For the text-containing cell, return its midpoint in (X, Y) coordinate format. 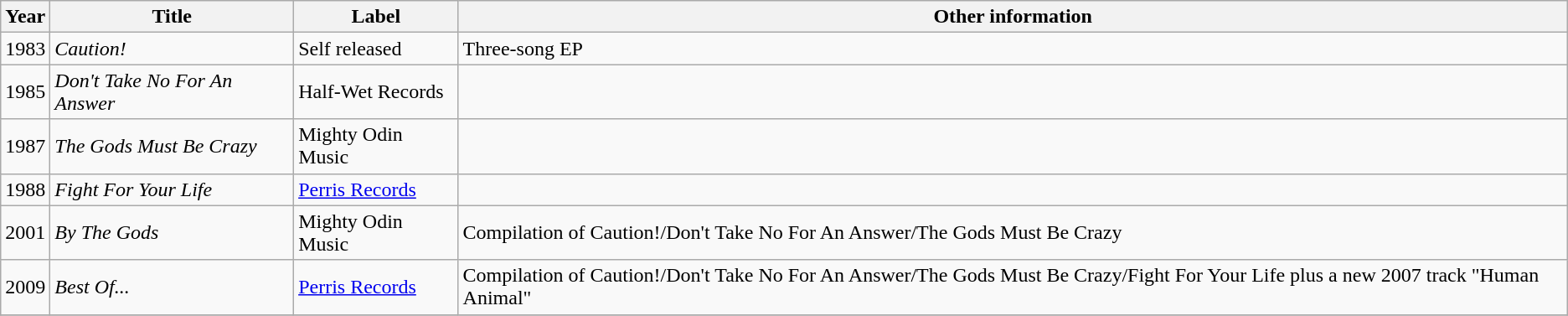
By The Gods (173, 233)
Don't Take No For An Answer (173, 92)
Three-song EP (1013, 49)
1985 (25, 92)
Best Of... (173, 287)
Title (173, 17)
Compilation of Caution!/Don't Take No For An Answer/The Gods Must Be Crazy/Fight For Your Life plus a new 2007 track "Human Animal" (1013, 287)
Fight For Your Life (173, 189)
The Gods Must Be Crazy (173, 146)
Year (25, 17)
2009 (25, 287)
Label (376, 17)
1987 (25, 146)
1983 (25, 49)
Self released (376, 49)
1988 (25, 189)
Compilation of Caution!/Don't Take No For An Answer/The Gods Must Be Crazy (1013, 233)
2001 (25, 233)
Other information (1013, 17)
Half-Wet Records (376, 92)
Caution! (173, 49)
